Extract the (X, Y) coordinate from the center of the cell holding the provided text.  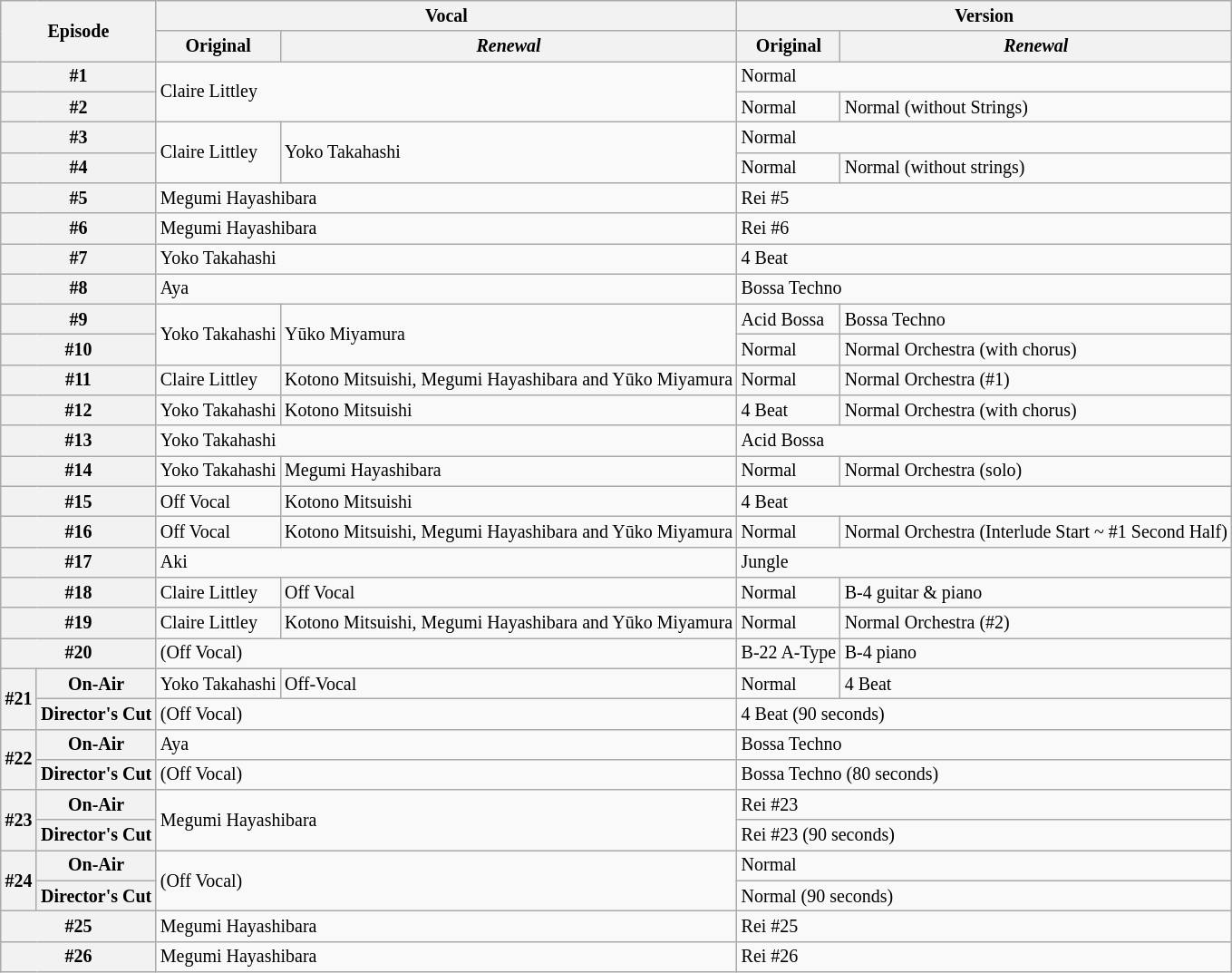
Normal Orchestra (solo) (1036, 472)
Vocal (446, 16)
Rei #5 (985, 198)
#1 (78, 76)
Normal Orchestra (#2) (1036, 622)
#2 (78, 107)
#21 (18, 698)
Rei #23 (985, 805)
#5 (78, 198)
Rei #23 (90 seconds) (985, 836)
#6 (78, 229)
#7 (78, 259)
B-4 guitar & piano (1036, 593)
Yūko Miyamura (508, 336)
#4 (78, 167)
#22 (18, 760)
#10 (78, 350)
Rei #25 (985, 927)
#26 (78, 958)
Rei #6 (985, 229)
#19 (78, 622)
#24 (18, 881)
#25 (78, 927)
Off-Vocal (508, 684)
#9 (78, 319)
#15 (78, 502)
B-4 piano (1036, 653)
4 Beat (90 seconds) (985, 715)
Normal (without strings) (1036, 167)
Aki (446, 562)
Normal Orchestra (#1) (1036, 381)
#23 (18, 820)
Normal Orchestra (Interlude Start ~ #1 Second Half) (1036, 531)
Jungle (985, 562)
#16 (78, 531)
Bossa Techno (80 seconds) (985, 774)
Normal (90 seconds) (985, 896)
#13 (78, 441)
Version (985, 16)
Episode (78, 31)
#17 (78, 562)
#12 (78, 410)
#11 (78, 381)
B-22 A-Type (789, 653)
Rei #26 (985, 958)
#14 (78, 472)
#20 (78, 653)
Normal (without Strings) (1036, 107)
#18 (78, 593)
#8 (78, 288)
#3 (78, 138)
